Search for the cell housing the specified text and yield its (x, y) center coordinate. 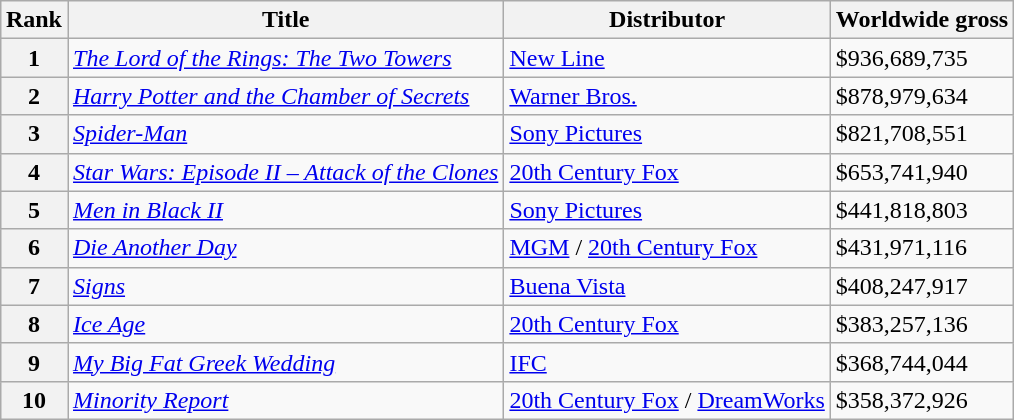
MGM / 20th Century Fox (667, 248)
20th Century Fox / DreamWorks (667, 400)
1 (34, 58)
Title (286, 20)
5 (34, 210)
Rank (34, 20)
My Big Fat Greek Wedding (286, 362)
$383,257,136 (922, 324)
3 (34, 134)
$368,744,044 (922, 362)
$878,979,634 (922, 96)
8 (34, 324)
10 (34, 400)
$408,247,917 (922, 286)
Men in Black II (286, 210)
4 (34, 172)
$358,372,926 (922, 400)
$431,971,116 (922, 248)
6 (34, 248)
Die Another Day (286, 248)
IFC (667, 362)
Star Wars: Episode II – Attack of the Clones (286, 172)
$653,741,940 (922, 172)
Spider-Man (286, 134)
$936,689,735 (922, 58)
Minority Report (286, 400)
Worldwide gross (922, 20)
$441,818,803 (922, 210)
Buena Vista (667, 286)
7 (34, 286)
2 (34, 96)
Distributor (667, 20)
Ice Age (286, 324)
9 (34, 362)
New Line (667, 58)
Harry Potter and the Chamber of Secrets (286, 96)
Warner Bros. (667, 96)
Signs (286, 286)
The Lord of the Rings: The Two Towers (286, 58)
$821,708,551 (922, 134)
